Search for the cell housing the specified text and yield its [X, Y] center coordinate. 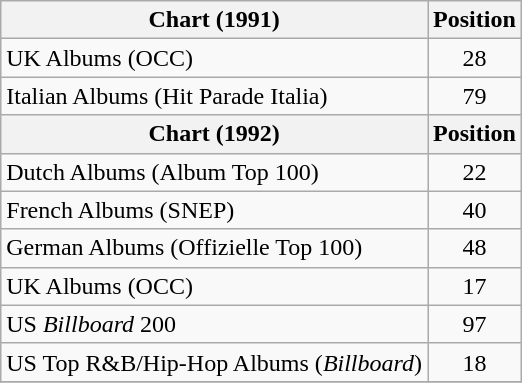
US Billboard 200 [214, 324]
French Albums (SNEP) [214, 210]
German Albums (Offizielle Top 100) [214, 248]
Chart (1991) [214, 20]
Italian Albums (Hit Parade Italia) [214, 96]
Dutch Albums (Album Top 100) [214, 172]
Chart (1992) [214, 134]
28 [475, 58]
18 [475, 362]
79 [475, 96]
17 [475, 286]
48 [475, 248]
97 [475, 324]
US Top R&B/Hip-Hop Albums (Billboard) [214, 362]
40 [475, 210]
22 [475, 172]
